Output the [X, Y] coordinate of the center of the cell containing the given text.  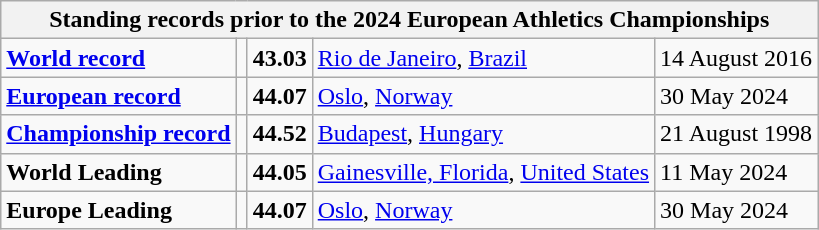
World Leading [118, 172]
World record [118, 58]
14 August 2016 [736, 58]
Gainesville, Florida, United States [483, 172]
Rio de Janeiro, Brazil [483, 58]
Europe Leading [118, 210]
44.52 [280, 134]
21 August 1998 [736, 134]
Standing records prior to the 2024 European Athletics Championships [410, 20]
44.05 [280, 172]
European record [118, 96]
Championship record [118, 134]
11 May 2024 [736, 172]
43.03 [280, 58]
Budapest, Hungary [483, 134]
